Detect which cell encompasses the target text, then output its (x, y) center coordinate. 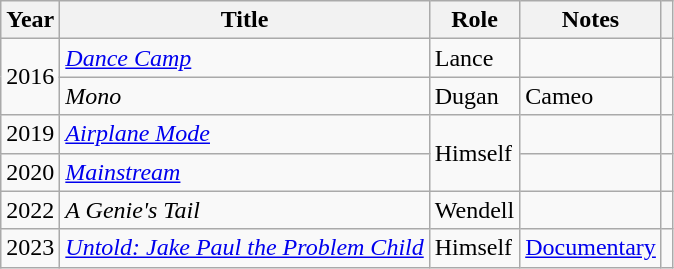
A Genie's Tail (244, 210)
2019 (30, 134)
Mainstream (244, 172)
Title (244, 20)
Untold: Jake Paul the Problem Child (244, 248)
Airplane Mode (244, 134)
Cameo (591, 96)
Lance (474, 58)
Mono (244, 96)
Year (30, 20)
2023 (30, 248)
2016 (30, 77)
Documentary (591, 248)
2020 (30, 172)
Role (474, 20)
Dance Camp (244, 58)
Wendell (474, 210)
2022 (30, 210)
Dugan (474, 96)
Notes (591, 20)
